Scan for the cell matching the given text and deliver its [X, Y] coordinate at center. 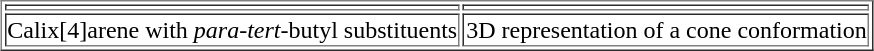
3D representation of a cone conformation [666, 30]
Calix[4]arene with para-tert-butyl substituents [232, 30]
